Return (X, Y) of the center of cell containing provided text 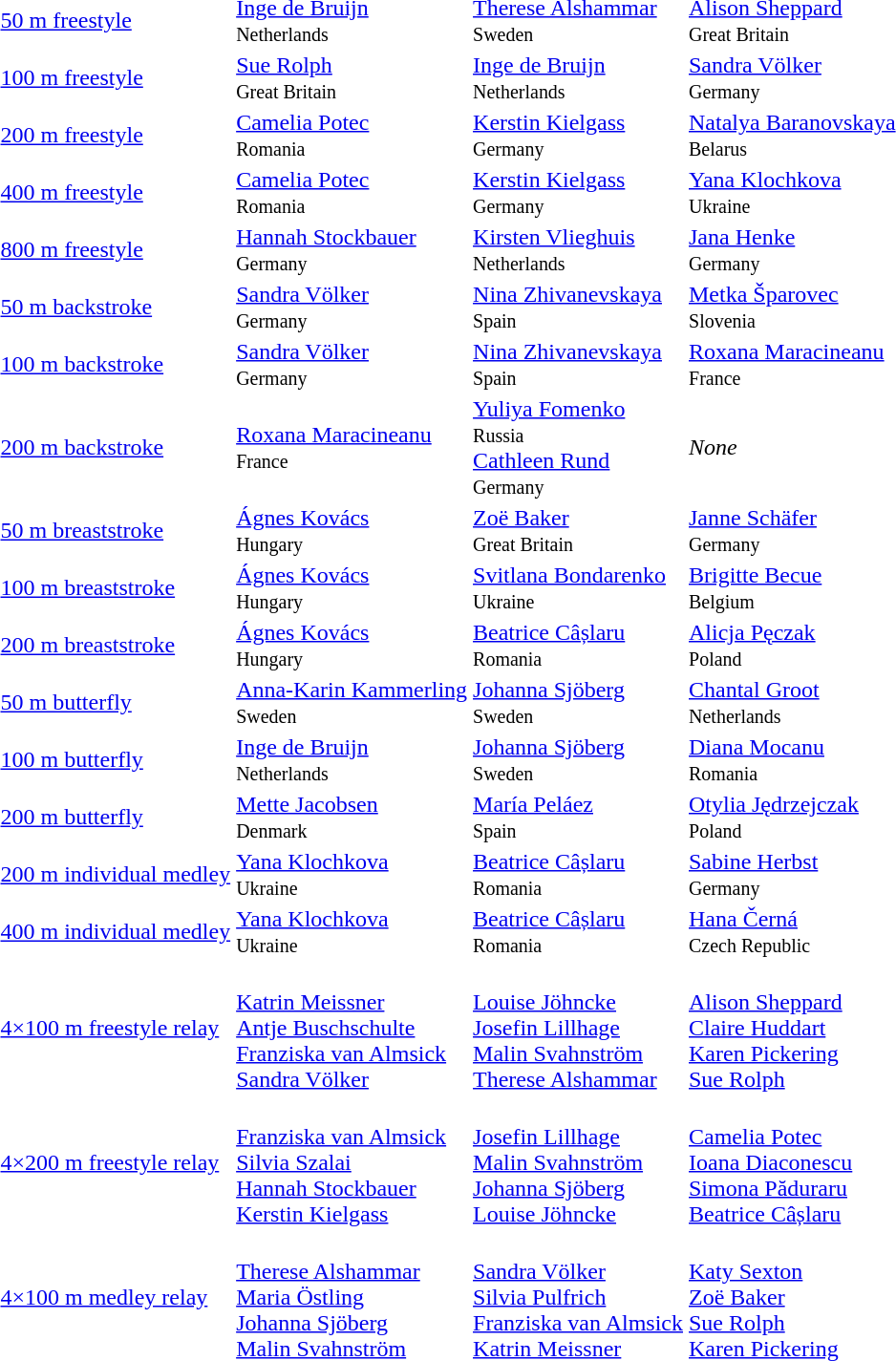
Yana Klochkova Ukraine (352, 875)
Louise Jöhncke Josefin Lillhage Malin Svahnström Therese Alshammar (579, 1028)
Svitlana BondarenkoUkraine (579, 588)
Anna-Karin KammerlingSweden (352, 703)
Katrin Meissner Antje Buschschulte Franziska van Almsick Sandra Völker (352, 1028)
Beatrice CâșlaruRomania (579, 646)
María PeláezSpain (579, 818)
Kirsten VlieghuisNetherlands (579, 250)
Yana KlochkovaUkraine (352, 932)
Zoë BakerGreat Britain (579, 531)
Hannah StockbauerGermany (352, 250)
Josefin Lillhage Malin Svahnström Johanna Sjöberg Louise Jöhncke (579, 1162)
Yuliya FomenkoRussia Cathleen RundGermany (579, 447)
Franziska van Almsick Silvia Szalai Hannah Stockbauer Kerstin Kielgass (352, 1162)
Roxana MaracineanuFrance (352, 447)
Mette JacobsenDenmark (352, 818)
Sue RolphGreat Britain (352, 78)
